Find where the given text appears and provide that cell's center as [x, y] coordinate. 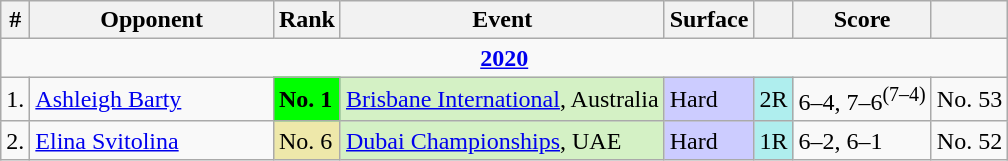
Surface [709, 20]
1R [774, 140]
# [16, 20]
Elina Svitolina [152, 140]
No. 52 [969, 140]
Event [502, 20]
Opponent [152, 20]
Ashleigh Barty [152, 100]
No. 1 [306, 100]
Rank [306, 20]
2. [16, 140]
Score [862, 20]
6–4, 7–6(7–4) [862, 100]
No. 53 [969, 100]
2020 [504, 58]
No. 6 [306, 140]
Dubai Championships, UAE [502, 140]
1. [16, 100]
2R [774, 100]
Brisbane International, Australia [502, 100]
6–2, 6–1 [862, 140]
